For the text-containing cell, return its midpoint in (X, Y) coordinate format. 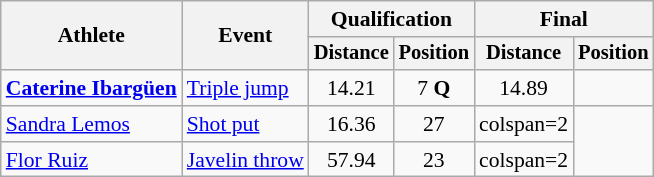
Caterine Ibargüen (92, 88)
colspan=2 (524, 124)
Qualification (392, 19)
27 (434, 124)
7 Q (434, 88)
16.36 (352, 124)
14.21 (352, 88)
Final (564, 19)
Athlete (92, 36)
Sandra Lemos (92, 124)
14.89 (524, 88)
Event (246, 36)
Triple jump (246, 88)
Shot put (246, 124)
